Extract the [x, y] coordinate from the center of the cell holding the provided text.  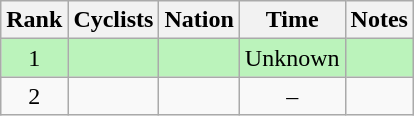
Unknown [292, 58]
1 [34, 58]
Notes [379, 20]
Cyclists [114, 20]
– [292, 96]
Rank [34, 20]
Time [292, 20]
Nation [199, 20]
2 [34, 96]
